Scan for the cell matching the given text and deliver its [X, Y] coordinate at center. 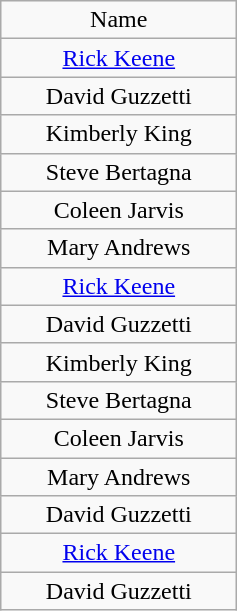
Name [119, 20]
